Determine the [x, y] coordinate at the center of the cell enclosing the given text.  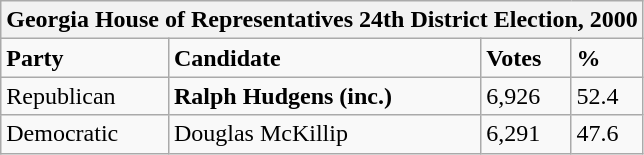
Candidate [324, 58]
Votes [526, 58]
52.4 [607, 96]
Democratic [85, 134]
Party [85, 58]
6,926 [526, 96]
47.6 [607, 134]
% [607, 58]
Georgia House of Representatives 24th District Election, 2000 [322, 20]
Ralph Hudgens (inc.) [324, 96]
Republican [85, 96]
6,291 [526, 134]
Douglas McKillip [324, 134]
